Pinpoint the cell where the given text exists, returning its (X, Y) midpoint coordinate. 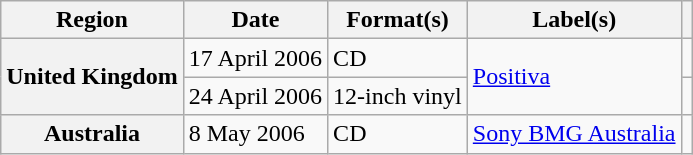
24 April 2006 (255, 96)
United Kingdom (92, 77)
Date (255, 20)
Region (92, 20)
8 May 2006 (255, 134)
Australia (92, 134)
17 April 2006 (255, 58)
12-inch vinyl (398, 96)
Sony BMG Australia (574, 134)
Label(s) (574, 20)
Positiva (574, 77)
Format(s) (398, 20)
